Provide the [X, Y] coordinate of the cell's center where the given text is located.  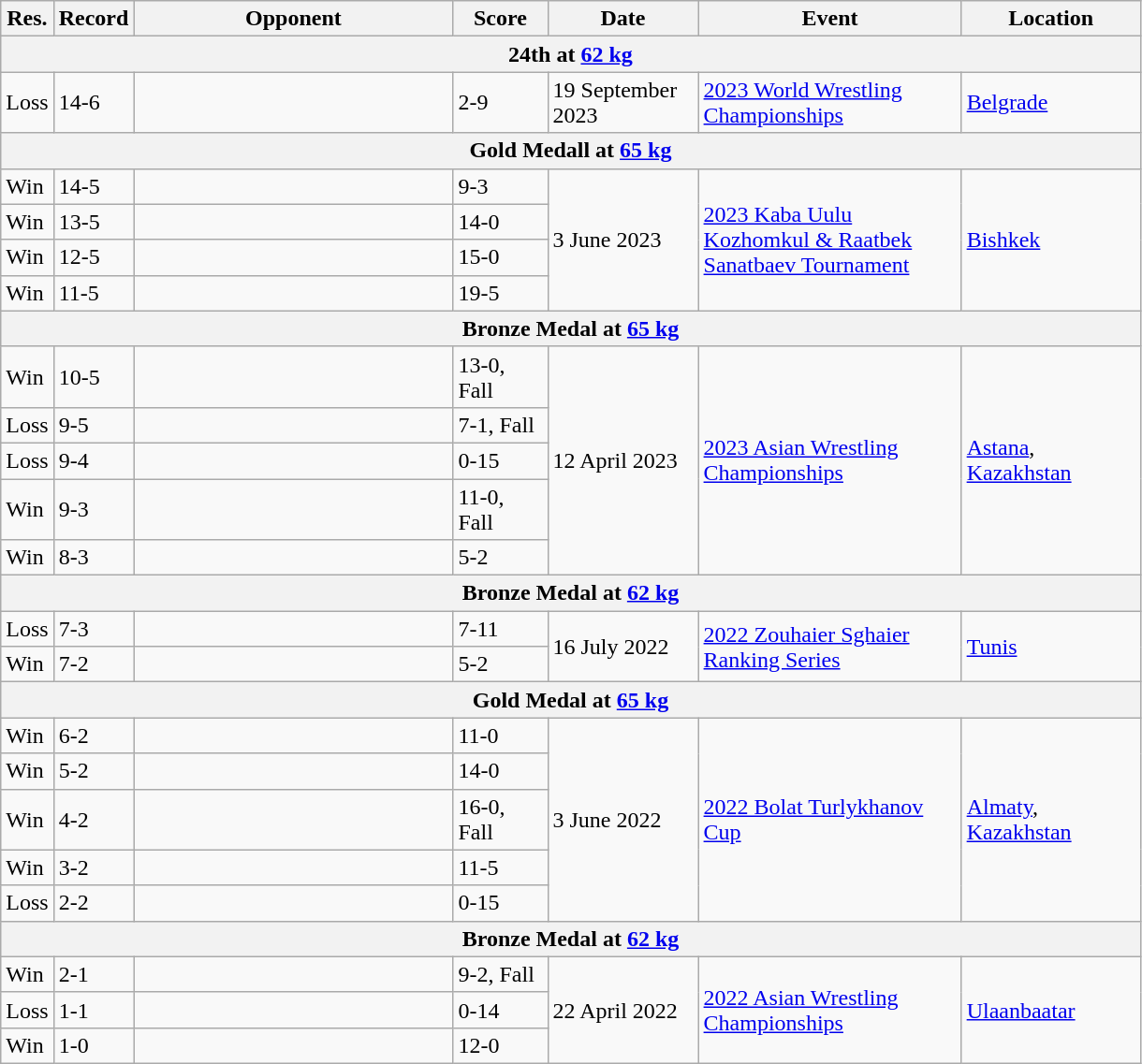
2022 Bolat Turlykhanov Cup [829, 820]
11-0, Fall [500, 509]
3 June 2023 [623, 240]
14-6 [94, 103]
22 April 2022 [623, 1010]
13-5 [94, 222]
Date [623, 19]
7-11 [500, 629]
16-0, Fall [500, 820]
9-2, Fall [500, 974]
Belgrade [1050, 103]
Gold Medall at 65 kg [571, 151]
14-5 [94, 186]
2023 Asian Wrestling Championships [829, 460]
9-4 [94, 460]
Res. [27, 19]
2022 Asian Wrestling Championships [829, 1010]
13-0, Fall [500, 376]
6-2 [94, 736]
2023 World Wrestling Championships [829, 103]
24th at 62 kg [571, 54]
8-3 [94, 558]
3-2 [94, 867]
Score [500, 19]
11-0 [500, 736]
7-2 [94, 664]
Bronze Medal at 65 kg [571, 328]
12-5 [94, 257]
0-14 [500, 1010]
Location [1050, 19]
Gold Medal at 65 kg [571, 700]
1-1 [94, 1010]
2-1 [94, 974]
Event [829, 19]
4-2 [94, 820]
15-0 [500, 257]
Record [94, 19]
12-0 [500, 1045]
7-1, Fall [500, 425]
16 July 2022 [623, 647]
1-0 [94, 1045]
3 June 2022 [623, 820]
2-9 [500, 103]
19 September 2023 [623, 103]
7-3 [94, 629]
Almaty, Kazakhstan [1050, 820]
Astana, Kazakhstan [1050, 460]
Bishkek [1050, 240]
2022 Zouhaier Sghaier Ranking Series [829, 647]
19-5 [500, 293]
2-2 [94, 903]
Opponent [294, 19]
2023 Kaba Uulu Kozhomkul & Raatbek Sanatbaev Tournament [829, 240]
12 April 2023 [623, 460]
10-5 [94, 376]
Tunis [1050, 647]
9-5 [94, 425]
Ulaanbaatar [1050, 1010]
